For the text-containing cell, return its midpoint in [x, y] coordinate format. 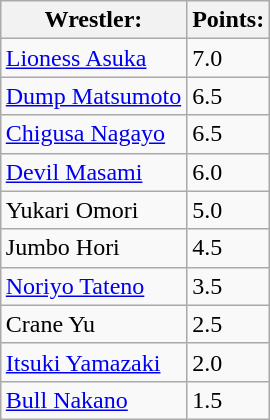
3.5 [228, 286]
4.5 [228, 248]
Crane Yu [93, 324]
5.0 [228, 210]
2.5 [228, 324]
Yukari Omori [93, 210]
Bull Nakano [93, 400]
7.0 [228, 58]
Dump Matsumoto [93, 96]
2.0 [228, 362]
Jumbo Hori [93, 248]
1.5 [228, 400]
Noriyo Tateno [93, 286]
Lioness Asuka [93, 58]
6.0 [228, 172]
Points: [228, 20]
Itsuki Yamazaki [93, 362]
Devil Masami [93, 172]
Wrestler: [93, 20]
Chigusa Nagayo [93, 134]
